For the text-containing cell, return its midpoint in (X, Y) coordinate format. 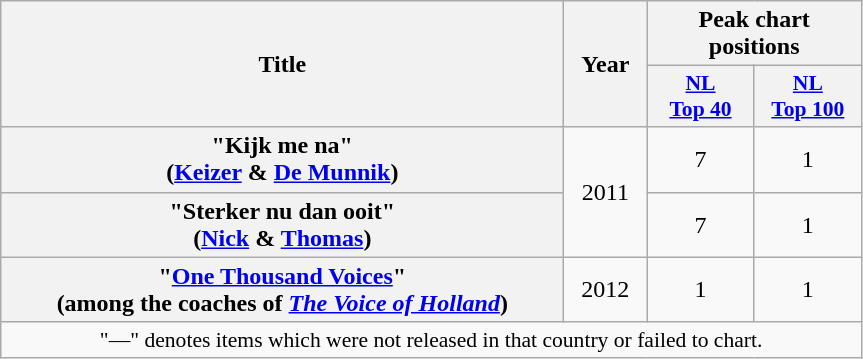
2012 (606, 290)
Year (606, 64)
"Sterker nu dan ooit"(Nick & Thomas) (282, 224)
2011 (606, 192)
Peak chart positions (754, 34)
NLTop 100 (808, 96)
Title (282, 64)
"One Thousand Voices"(among the coaches of The Voice of Holland) (282, 290)
"Kijk me na"(Keizer & De Munnik) (282, 160)
"—" denotes items which were not released in that country or failed to chart. (432, 340)
NLTop 40 (700, 96)
